Scan for the cell matching the given text and deliver its [x, y] coordinate at center. 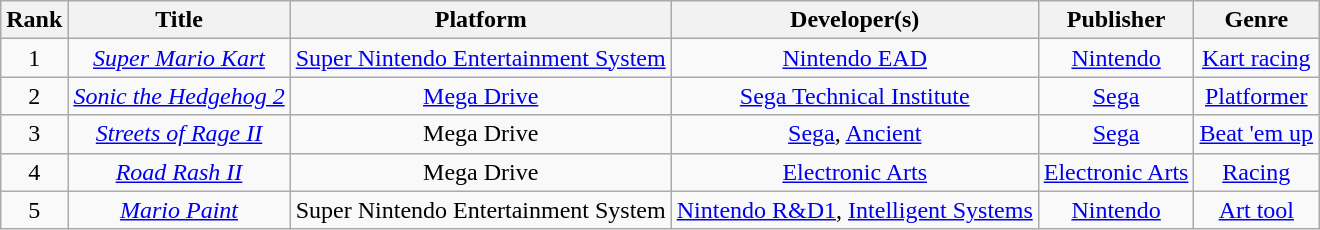
Developer(s) [854, 20]
Racing [1256, 172]
1 [34, 58]
3 [34, 134]
Nintendo EAD [854, 58]
Beat 'em up [1256, 134]
Platform [480, 20]
Kart racing [1256, 58]
4 [34, 172]
Mario Paint [179, 210]
Title [179, 20]
Super Mario Kart [179, 58]
Publisher [1116, 20]
Nintendo R&D1, Intelligent Systems [854, 210]
Platformer [1256, 96]
Streets of Rage II [179, 134]
Road Rash II [179, 172]
5 [34, 210]
Sega, Ancient [854, 134]
2 [34, 96]
Sonic the Hedgehog 2 [179, 96]
Sega Technical Institute [854, 96]
Rank [34, 20]
Genre [1256, 20]
Art tool [1256, 210]
